Scan for the cell matching the given text and deliver its (X, Y) coordinate at center. 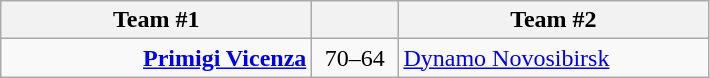
70–64 (355, 58)
Team #1 (156, 20)
Dynamo Novosibirsk (554, 58)
Team #2 (554, 20)
Primigi Vicenza (156, 58)
